From the cell containing the given text, extract its center point as (x, y) coordinate. 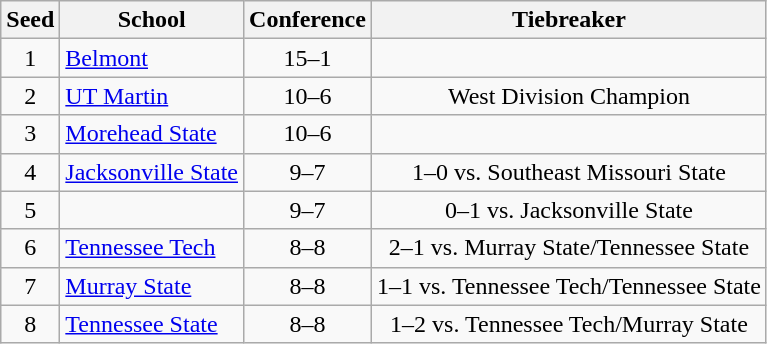
5 (30, 210)
Jacksonville State (152, 172)
0–1 vs. Jacksonville State (568, 210)
UT Martin (152, 96)
Seed (30, 20)
School (152, 20)
Tennessee State (152, 324)
1–0 vs. Southeast Missouri State (568, 172)
Murray State (152, 286)
6 (30, 248)
1–2 vs. Tennessee Tech/Murray State (568, 324)
Tiebreaker (568, 20)
West Division Champion (568, 96)
3 (30, 134)
4 (30, 172)
7 (30, 286)
Tennessee Tech (152, 248)
Belmont (152, 58)
8 (30, 324)
1 (30, 58)
1–1 vs. Tennessee Tech/Tennessee State (568, 286)
Morehead State (152, 134)
Conference (308, 20)
2 (30, 96)
15–1 (308, 58)
2–1 vs. Murray State/Tennessee State (568, 248)
